Pinpoint the cell where the given text exists, returning its [x, y] midpoint coordinate. 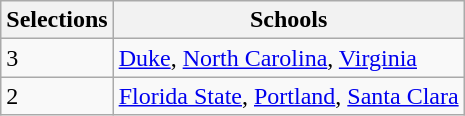
2 [57, 96]
Florida State, Portland, Santa Clara [288, 96]
Schools [288, 20]
Duke, North Carolina, Virginia [288, 58]
Selections [57, 20]
3 [57, 58]
